Extract the [x, y] coordinate from the center of the cell holding the provided text.  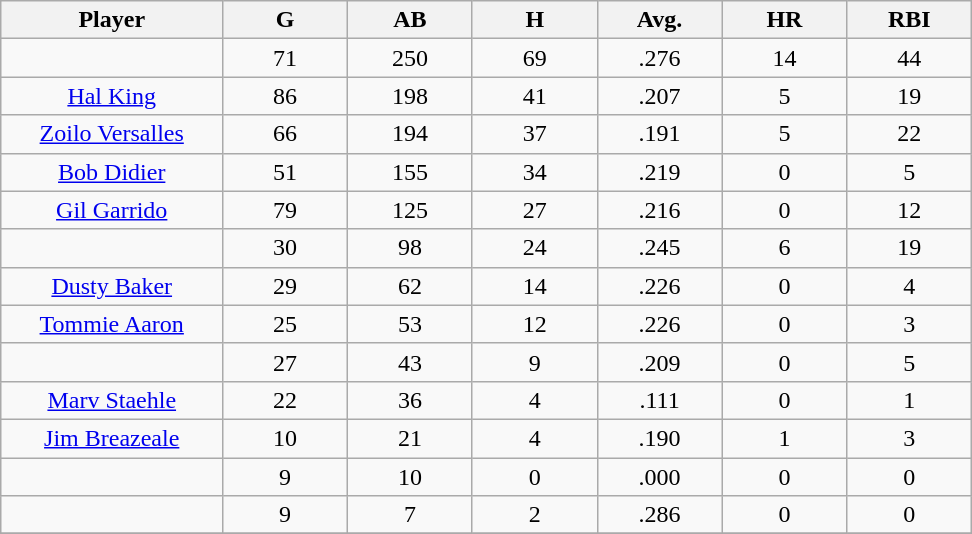
G [286, 20]
.216 [660, 210]
Avg. [660, 20]
25 [286, 324]
21 [410, 438]
43 [410, 362]
Player [112, 20]
198 [410, 96]
Hal King [112, 96]
Zoilo Versalles [112, 134]
41 [534, 96]
.191 [660, 134]
71 [286, 58]
.286 [660, 515]
.111 [660, 400]
AB [410, 20]
44 [910, 58]
.245 [660, 248]
24 [534, 248]
RBI [910, 20]
Dusty Baker [112, 286]
.209 [660, 362]
Bob Didier [112, 172]
HR [784, 20]
Gil Garrido [112, 210]
250 [410, 58]
194 [410, 134]
125 [410, 210]
69 [534, 58]
.207 [660, 96]
2 [534, 515]
53 [410, 324]
Marv Staehle [112, 400]
51 [286, 172]
29 [286, 286]
62 [410, 286]
79 [286, 210]
Tommie Aaron [112, 324]
98 [410, 248]
34 [534, 172]
.190 [660, 438]
.219 [660, 172]
155 [410, 172]
.276 [660, 58]
30 [286, 248]
Jim Breazeale [112, 438]
86 [286, 96]
7 [410, 515]
6 [784, 248]
.000 [660, 477]
37 [534, 134]
H [534, 20]
66 [286, 134]
36 [410, 400]
